Locate the cell with the specified text and output its [X, Y] center coordinate. 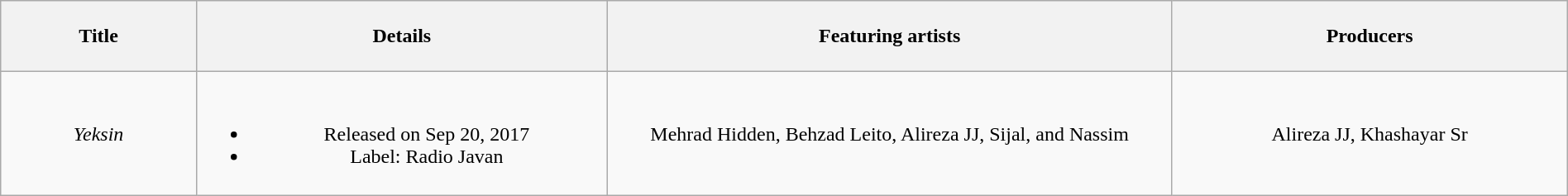
Details [402, 36]
Alireza JJ, Khashayar Sr [1370, 134]
Yeksin [99, 134]
Featuring artists [890, 36]
Released on Sep 20, 2017Label: Radio Javan [402, 134]
Producers [1370, 36]
Title [99, 36]
Mehrad Hidden, Behzad Leito, Alireza JJ, Sijal, and Nassim [890, 134]
